Search for the cell housing the specified text and yield its (x, y) center coordinate. 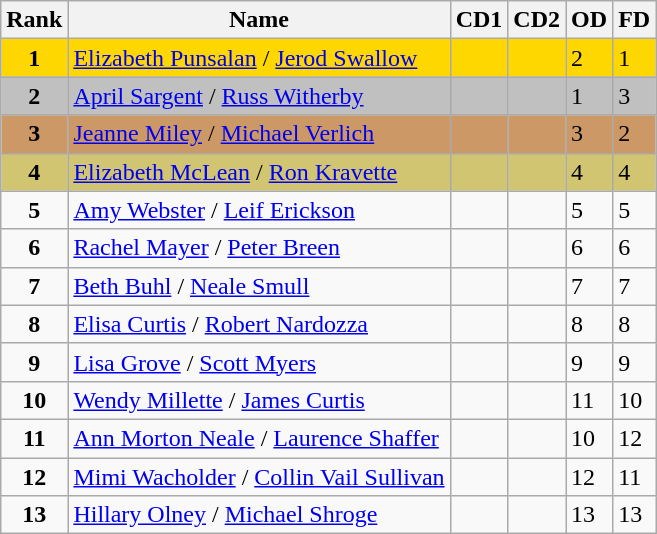
Mimi Wacholder / Collin Vail Sullivan (259, 477)
Hillary Olney / Michael Shroge (259, 515)
Elizabeth Punsalan / Jerod Swallow (259, 58)
Ann Morton Neale / Laurence Shaffer (259, 438)
April Sargent / Russ Witherby (259, 96)
Elisa Curtis / Robert Nardozza (259, 324)
Lisa Grove / Scott Myers (259, 362)
OD (590, 20)
Amy Webster / Leif Erickson (259, 210)
Beth Buhl / Neale Smull (259, 286)
Rank (34, 20)
Jeanne Miley / Michael Verlich (259, 134)
Name (259, 20)
Rachel Mayer / Peter Breen (259, 248)
FD (634, 20)
CD1 (479, 20)
Wendy Millette / James Curtis (259, 400)
Elizabeth McLean / Ron Kravette (259, 172)
CD2 (537, 20)
